Find where the given text appears and provide that cell's center as [X, Y] coordinate. 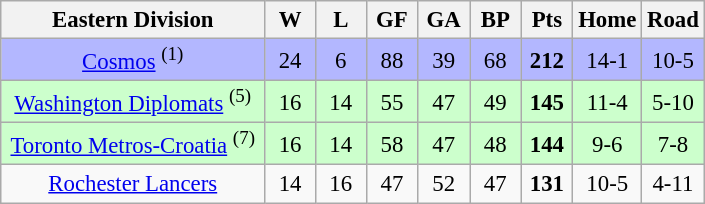
212 [547, 60]
55 [392, 102]
145 [547, 102]
BP [496, 20]
Toronto Metros-Croatia (7) [133, 144]
144 [547, 144]
Home [608, 20]
48 [496, 144]
Washington Diplomats (5) [133, 102]
GF [392, 20]
11-4 [608, 102]
Rochester Lancers [133, 184]
49 [496, 102]
4-11 [674, 184]
Eastern Division [133, 20]
24 [290, 60]
Road [674, 20]
W [290, 20]
52 [444, 184]
9-6 [608, 144]
7-8 [674, 144]
GA [444, 20]
L [340, 20]
88 [392, 60]
39 [444, 60]
Pts [547, 20]
68 [496, 60]
5-10 [674, 102]
131 [547, 184]
14-1 [608, 60]
Cosmos (1) [133, 60]
58 [392, 144]
6 [340, 60]
